Search for the cell housing the specified text and yield its (x, y) center coordinate. 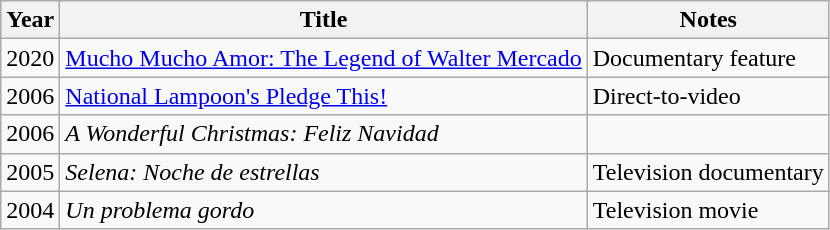
2020 (30, 58)
2004 (30, 210)
2005 (30, 172)
Documentary feature (708, 58)
Selena: Noche de estrellas (324, 172)
Un problema gordo (324, 210)
Notes (708, 20)
Television documentary (708, 172)
A Wonderful Christmas: Feliz Navidad (324, 134)
Title (324, 20)
Year (30, 20)
Mucho Mucho Amor: The Legend of Walter Mercado (324, 58)
National Lampoon's Pledge This! (324, 96)
Television movie (708, 210)
Direct-to-video (708, 96)
